Find where the given text appears and provide that cell's center as [x, y] coordinate. 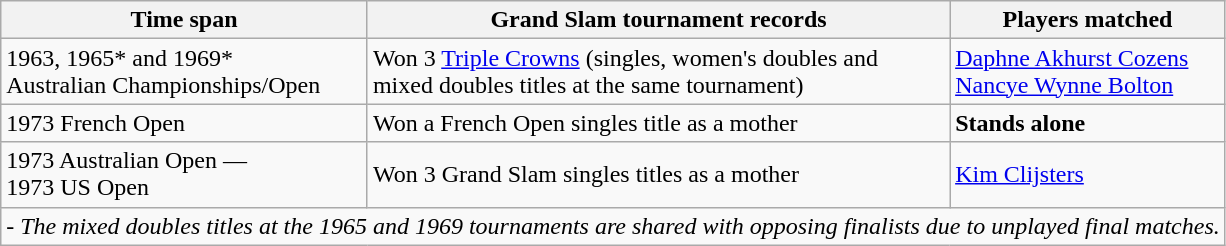
Won 3 Triple Crowns (singles, women's doubles andmixed doubles titles at the same tournament) [658, 72]
Stands alone [1088, 123]
Won 3 Grand Slam singles titles as a mother [658, 174]
Players matched [1088, 20]
Grand Slam tournament records [658, 20]
- The mixed doubles titles at the 1965 and 1969 tournaments are shared with opposing finalists due to unplayed final matches. [614, 226]
1973 French Open [184, 123]
Daphne Akhurst CozensNancye Wynne Bolton [1088, 72]
1973 Australian Open — 1973 US Open [184, 174]
Kim Clijsters [1088, 174]
Won a French Open singles title as a mother [658, 123]
Time span [184, 20]
1963, 1965* and 1969* Australian Championships/Open [184, 72]
